Identify which cell holds the provided text, then report its [X, Y] central coordinate. 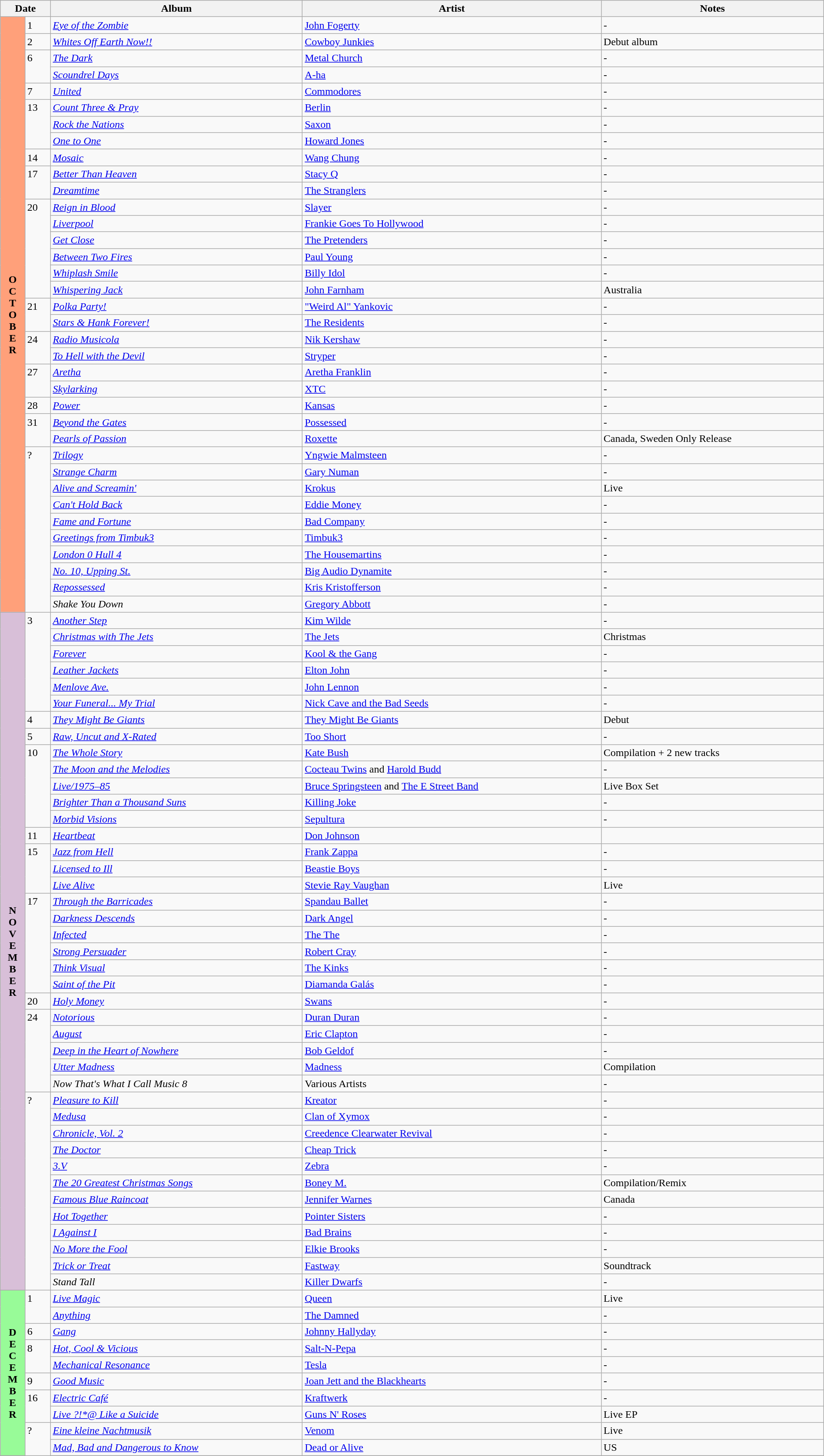
Saxon [452, 124]
Gregory Abbott [452, 604]
Bad Company [452, 521]
Guns N' Roses [452, 1414]
Slayer [452, 207]
4 [37, 720]
Shake You Down [176, 604]
8 [37, 1357]
Frankie Goes To Hollywood [452, 224]
Electric Café [176, 1398]
Chronicle, Vol. 2 [176, 1133]
Various Artists [452, 1084]
27 [37, 381]
Sepultura [452, 819]
August [176, 1034]
Strange Charm [176, 471]
21 [37, 315]
The 20 Greatest Christmas Songs [176, 1183]
Your Funeral... My Trial [176, 703]
Kim Wilde [452, 620]
9 [37, 1381]
Don Johnson [452, 836]
Forever [176, 653]
The Whole Story [176, 753]
Kraftwerk [452, 1398]
The Residents [452, 323]
Scoundrel Days [176, 75]
Famous Blue Raincoat [176, 1199]
Through the Barricades [176, 902]
Count Three & Pray [176, 108]
Cheap Trick [452, 1150]
Christmas [712, 637]
Bad Brains [452, 1232]
Holy Money [176, 1001]
Frank Zappa [452, 852]
Compilation [712, 1067]
Darkness Descends [176, 918]
Eine kleine Nachtmusik [176, 1431]
London 0 Hull 4 [176, 554]
Elkie Brooks [452, 1249]
Elton John [452, 670]
Eye of the Zombie [176, 25]
Boney M. [452, 1183]
Whiplash Smile [176, 273]
Better Than Heaven [176, 174]
Big Audio Dynamite [452, 571]
Mechanical Resonance [176, 1365]
No More the Fool [176, 1249]
Utter Madness [176, 1067]
Live Alive [176, 885]
Stevie Ray Vaughan [452, 885]
Can't Hold Back [176, 505]
Trilogy [176, 455]
Canada, Sweden Only Release [712, 438]
Joan Jett and the Blackhearts [452, 1381]
The Stranglers [452, 190]
Madness [452, 1067]
Jennifer Warnes [452, 1199]
Raw, Uncut and X-Rated [176, 736]
Skylarking [176, 389]
Radio Musicola [176, 339]
11 [37, 836]
Album [176, 9]
31 [37, 430]
Gang [176, 1332]
Compilation + 2 new tracks [712, 753]
Beastie Boys [452, 869]
Australia [712, 290]
Duran Duran [452, 1018]
The Damned [452, 1315]
Artist [452, 9]
Whites Off Earth Now!! [176, 42]
Hot, Cool & Vicious [176, 1348]
Johnny Hallyday [452, 1332]
Live EP [712, 1414]
2 [37, 42]
Morbid Visions [176, 819]
Strong Persuader [176, 951]
Pearls of Passion [176, 438]
Swans [452, 1001]
Dark Angel [452, 918]
Cowboy Junkies [452, 42]
15 [37, 869]
13 [37, 124]
Good Music [176, 1381]
28 [37, 405]
Killer Dwarfs [452, 1282]
Now That's What I Call Music 8 [176, 1084]
A-ha [452, 75]
Date [25, 9]
Berlin [452, 108]
Trick or Treat [176, 1266]
Live Magic [176, 1299]
To Hell with the Devil [176, 356]
Queen [452, 1299]
Fame and Fortune [176, 521]
16 [37, 1406]
Beyond the Gates [176, 422]
Kreator [452, 1100]
Eric Clapton [452, 1034]
Zebra [452, 1166]
Cocteau Twins and Harold Budd [452, 769]
Liverpool [176, 224]
The Doctor [176, 1150]
Rock the Nations [176, 124]
Dreamtime [176, 190]
DECEMBER [13, 1373]
Krokus [452, 488]
I Against I [176, 1232]
The Pretenders [452, 240]
Live/1975–85 [176, 786]
Debut album [712, 42]
Paul Young [452, 257]
Kate Bush [452, 753]
Tesla [452, 1365]
The Housemartins [452, 554]
Deep in the Heart of Nowhere [176, 1051]
Brighter Than a Thousand Suns [176, 803]
Christmas with The Jets [176, 637]
10 [37, 786]
Get Close [176, 240]
Bruce Springsteen and The E Street Band [452, 786]
Killing Joke [452, 803]
Possessed [452, 422]
Mad, Bad and Dangerous to Know [176, 1447]
Stars & Hank Forever! [176, 323]
US [712, 1447]
Medusa [176, 1117]
Between Two Fires [176, 257]
Aretha Franklin [452, 372]
No. 10, Upping St. [176, 571]
One to One [176, 141]
Soundtrack [712, 1266]
Stand Tall [176, 1282]
Leather Jackets [176, 670]
United [176, 91]
OCTOBER [13, 315]
Yngwie Malmsteen [452, 455]
Repossessed [176, 587]
Licensed to Ill [176, 869]
The Moon and the Melodies [176, 769]
Greetings from Timbuk3 [176, 538]
Heartbeat [176, 836]
The Kinks [452, 968]
Stacy Q [452, 174]
Metal Church [452, 58]
Kool & the Gang [452, 653]
Kris Kristofferson [452, 587]
Power [176, 405]
Menlove Ave. [176, 687]
Another Step [176, 620]
Polka Party! [176, 306]
Bob Geldof [452, 1051]
Whispering Jack [176, 290]
Nik Kershaw [452, 339]
Commodores [452, 91]
The The [452, 935]
Notorious [176, 1018]
Saint of the Pit [176, 984]
14 [37, 157]
Salt-N-Pepa [452, 1348]
Fastway [452, 1266]
7 [37, 91]
Billy Idol [452, 273]
Compilation/Remix [712, 1183]
Gary Numan [452, 471]
3.V [176, 1166]
Aretha [176, 372]
Timbuk3 [452, 538]
Nick Cave and the Bad Seeds [452, 703]
Debut [712, 720]
Dead or Alive [452, 1447]
NOVEMBER [13, 952]
Mosaic [176, 157]
Pleasure to Kill [176, 1100]
Think Visual [176, 968]
Pointer Sisters [452, 1216]
Roxette [452, 438]
Live Box Set [712, 786]
Robert Cray [452, 951]
Hot Together [176, 1216]
John Fogerty [452, 25]
Jazz from Hell [176, 852]
"Weird Al" Yankovic [452, 306]
Reign in Blood [176, 207]
Infected [176, 935]
Eddie Money [452, 505]
Diamanda Galás [452, 984]
Notes [712, 9]
5 [37, 736]
XTC [452, 389]
Creedence Clearwater Revival [452, 1133]
Wang Chung [452, 157]
Kansas [452, 405]
Live ?!*@ Like a Suicide [176, 1414]
The Jets [452, 637]
Spandau Ballet [452, 902]
Anything [176, 1315]
Clan of Xymox [452, 1117]
Canada [712, 1199]
John Farnham [452, 290]
Venom [452, 1431]
John Lennon [452, 687]
Too Short [452, 736]
Howard Jones [452, 141]
Alive and Screamin' [176, 488]
The Dark [176, 58]
Stryper [452, 356]
3 [37, 662]
